Find where the given text appears and provide that cell's center as (X, Y) coordinate. 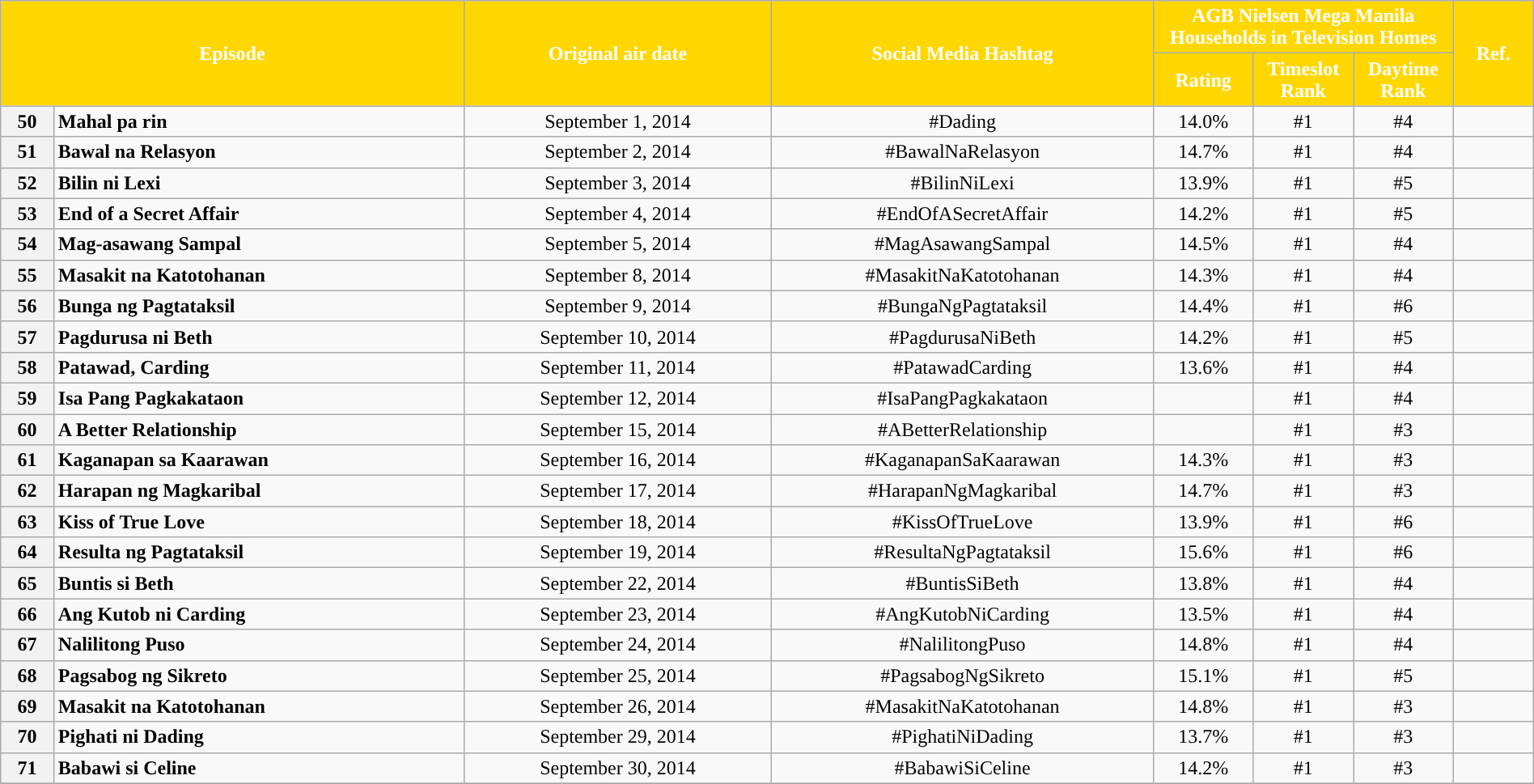
63 (28, 522)
September 17, 2014 (618, 491)
Bunga ng Pagtataksil (259, 306)
52 (28, 183)
September 16, 2014 (618, 460)
September 25, 2014 (618, 676)
51 (28, 152)
Pagsabog ng Sikreto (259, 676)
#KissOfTrueLove (963, 522)
67 (28, 645)
Mahal pa rin (259, 121)
September 26, 2014 (618, 706)
Mag-asawang Sampal (259, 244)
Patawad, Carding (259, 367)
End of a Secret Affair (259, 214)
50 (28, 121)
Ang Kutob ni Carding (259, 614)
#BungaNgPagtataksil (963, 306)
September 10, 2014 (618, 337)
Bilin ni Lexi (259, 183)
66 (28, 614)
September 9, 2014 (618, 306)
70 (28, 737)
Timeslot Rank (1303, 79)
#PagsabogNgSikreto (963, 676)
13.5% (1203, 614)
55 (28, 275)
September 5, 2014 (618, 244)
Social Media Hashtag (963, 53)
65 (28, 583)
71 (28, 768)
#Dading (963, 121)
#BuntisSiBeth (963, 583)
September 29, 2014 (618, 737)
#BilinNiLexi (963, 183)
September 24, 2014 (618, 645)
#ABetterRelationship (963, 430)
#PighatiNiDading (963, 737)
54 (28, 244)
September 8, 2014 (618, 275)
Isa Pang Pagkakataon (259, 398)
15.1% (1203, 676)
Harapan ng Magkaribal (259, 491)
September 2, 2014 (618, 152)
Babawi si Celine (259, 768)
Bawal na Relasyon (259, 152)
#HarapanNgMagkaribal (963, 491)
#NalilitongPuso (963, 645)
15.6% (1203, 553)
#BabawiSiCeline (963, 768)
56 (28, 306)
September 15, 2014 (618, 430)
#PatawadCarding (963, 367)
AGB Nielsen Mega Manila Households in Television Homes (1303, 28)
Original air date (618, 53)
13.8% (1203, 583)
Episode (232, 53)
September 30, 2014 (618, 768)
#MagAsawangSampal (963, 244)
September 4, 2014 (618, 214)
September 12, 2014 (618, 398)
Buntis si Beth (259, 583)
September 18, 2014 (618, 522)
#KaganapanSaKaarawan (963, 460)
68 (28, 676)
#ResultaNgPagtataksil (963, 553)
53 (28, 214)
#AngKutobNiCarding (963, 614)
13.7% (1203, 737)
Resulta ng Pagtataksil (259, 553)
#IsaPangPagkakataon (963, 398)
61 (28, 460)
#BawalNaRelasyon (963, 152)
September 23, 2014 (618, 614)
14.0% (1203, 121)
#EndOfASecretAffair (963, 214)
14.4% (1203, 306)
Nalilitong Puso (259, 645)
September 3, 2014 (618, 183)
Rating (1203, 79)
Pagdurusa ni Beth (259, 337)
Daytime Rank (1403, 79)
Pighati ni Dading (259, 737)
69 (28, 706)
64 (28, 553)
58 (28, 367)
Kiss of True Love (259, 522)
13.6% (1203, 367)
57 (28, 337)
September 19, 2014 (618, 553)
#PagdurusaNiBeth (963, 337)
59 (28, 398)
September 1, 2014 (618, 121)
A Better Relationship (259, 430)
September 22, 2014 (618, 583)
Kaganapan sa Kaarawan (259, 460)
60 (28, 430)
62 (28, 491)
September 11, 2014 (618, 367)
Ref. (1494, 53)
14.5% (1203, 244)
